Output the (X, Y) coordinate of the center of the cell containing the given text.  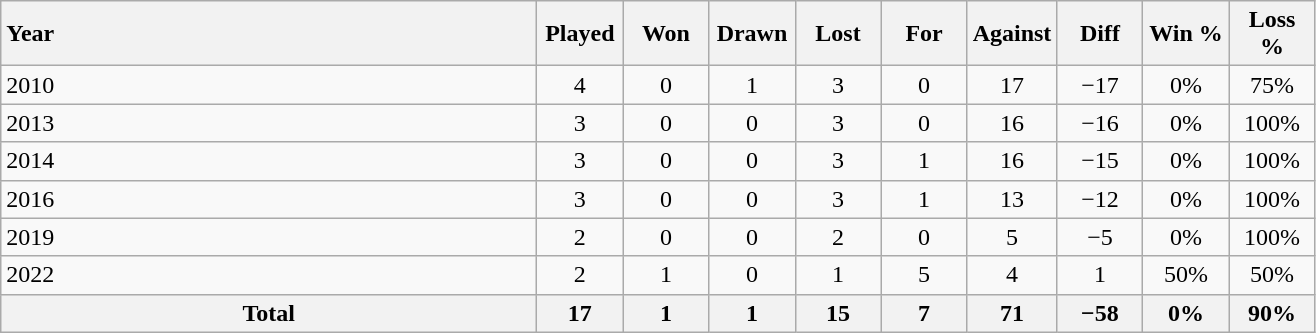
Against (1012, 34)
−5 (1100, 237)
−17 (1100, 85)
−12 (1100, 199)
Drawn (752, 34)
−58 (1100, 313)
Diff (1100, 34)
2010 (269, 85)
Total (269, 313)
Lost (838, 34)
For (924, 34)
−15 (1100, 161)
90% (1272, 313)
7 (924, 313)
75% (1272, 85)
2014 (269, 161)
15 (838, 313)
2022 (269, 275)
13 (1012, 199)
2016 (269, 199)
−16 (1100, 123)
2019 (269, 237)
Year (269, 34)
2013 (269, 123)
Won (666, 34)
71 (1012, 313)
Win % (1186, 34)
Played (580, 34)
Loss % (1272, 34)
